Identify which cell holds the provided text, then report its (x, y) central coordinate. 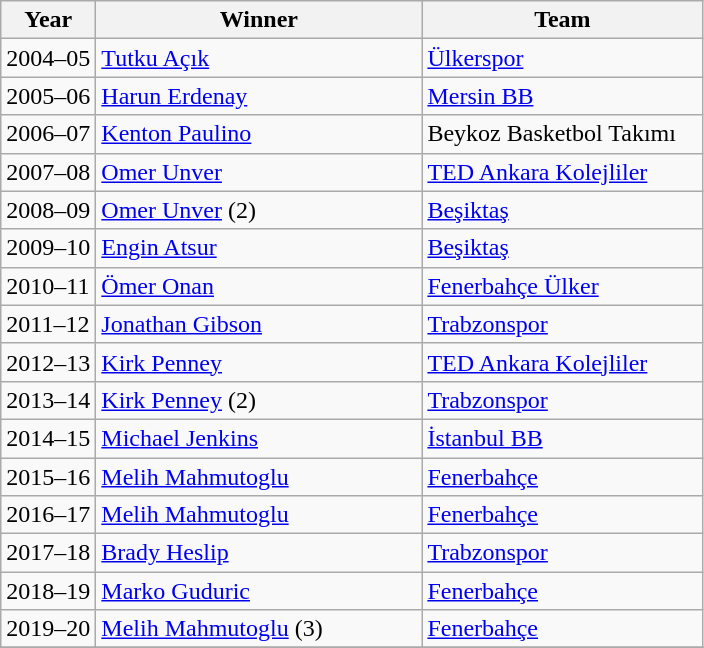
Omer Unver (2) (259, 210)
2013–14 (48, 400)
2005–06 (48, 96)
Marko Guduric (259, 591)
2006–07 (48, 134)
Brady Heslip (259, 553)
2011–12 (48, 324)
2019–20 (48, 629)
Ömer Onan (259, 286)
Year (48, 20)
2016–17 (48, 515)
Team (562, 20)
Kirk Penney (259, 362)
Jonathan Gibson (259, 324)
2014–15 (48, 438)
2009–10 (48, 248)
Omer Unver (259, 172)
Engin Atsur (259, 248)
2018–19 (48, 591)
Kenton Paulino (259, 134)
2010–11 (48, 286)
2012–13 (48, 362)
Michael Jenkins (259, 438)
Tutku Açık (259, 58)
2017–18 (48, 553)
Ülkerspor (562, 58)
2004–05 (48, 58)
Harun Erdenay (259, 96)
2008–09 (48, 210)
Winner (259, 20)
2007–08 (48, 172)
Mersin BB (562, 96)
Kirk Penney (2) (259, 400)
2015–16 (48, 477)
İstanbul BB (562, 438)
Beykoz Basketbol Takımı (562, 134)
Melih Mahmutoglu (3) (259, 629)
Fenerbahçe Ülker (562, 286)
